Return [X, Y] of the center of cell containing provided text 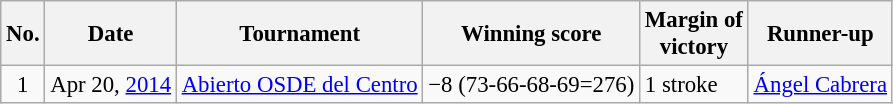
Winning score [532, 34]
Date [110, 34]
1 stroke [694, 85]
−8 (73-66-68-69=276) [532, 85]
Ángel Cabrera [820, 85]
Apr 20, 2014 [110, 85]
Tournament [300, 34]
Abierto OSDE del Centro [300, 85]
1 [23, 85]
Runner-up [820, 34]
Margin ofvictory [694, 34]
No. [23, 34]
